Find where the given text appears and provide that cell's center as (x, y) coordinate. 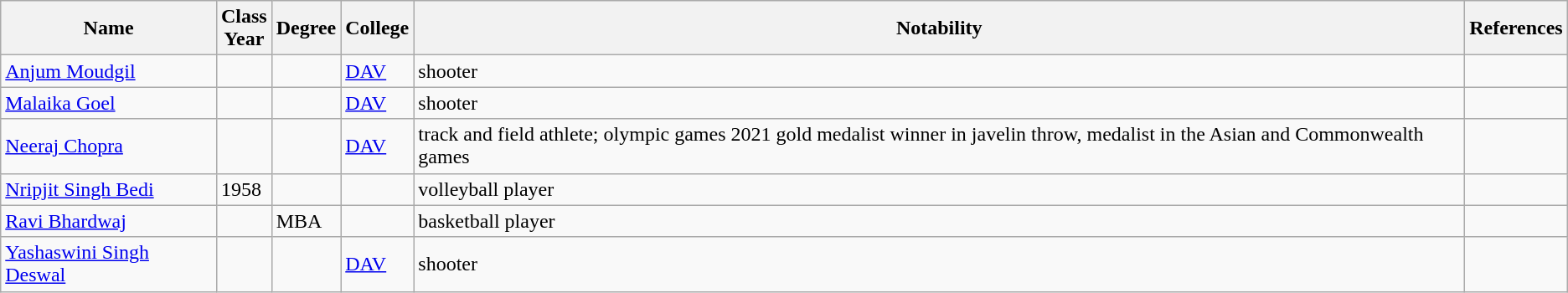
Name (109, 28)
Degree (307, 28)
Nripjit Singh Bedi (109, 189)
volleyball player (940, 189)
track and field athlete; olympic games 2021 gold medalist winner in javelin throw, medalist in the Asian and Commonwealth games (940, 146)
References (1516, 28)
ClassYear (244, 28)
Neeraj Chopra (109, 146)
basketball player (940, 221)
Notability (940, 28)
Yashaswini Singh Deswal (109, 265)
Ravi Bhardwaj (109, 221)
Malaika Goel (109, 103)
College (377, 28)
Anjum Moudgil (109, 71)
1958 (244, 189)
MBA (307, 221)
